Identify which cell holds the provided text, then report its (x, y) central coordinate. 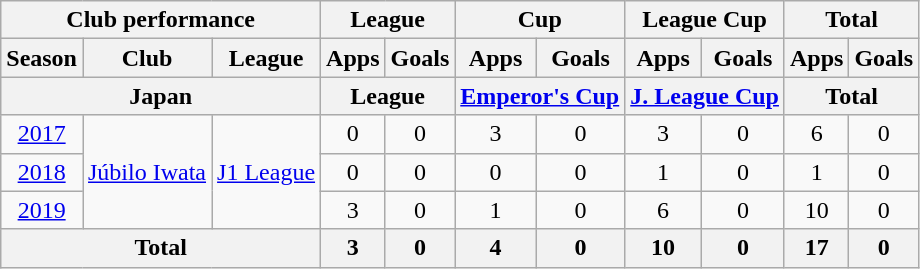
League Cup (705, 20)
Emperor's Cup (540, 96)
Cup (540, 20)
Japan (161, 96)
17 (816, 248)
2018 (42, 172)
Club performance (161, 20)
Júbilo Iwata (146, 172)
4 (496, 248)
Season (42, 58)
J1 League (266, 172)
2017 (42, 134)
Club (146, 58)
J. League Cup (705, 96)
2019 (42, 210)
